Identify which cell holds the provided text, then report its [x, y] central coordinate. 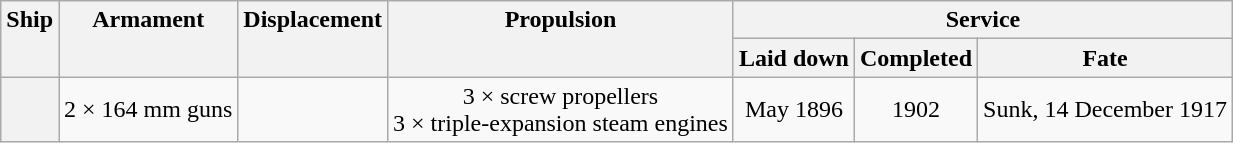
1902 [916, 110]
Fate [1106, 58]
Propulsion [561, 39]
Sunk, 14 December 1917 [1106, 110]
2 × 164 mm guns [148, 110]
May 1896 [794, 110]
3 × screw propellers3 × triple-expansion steam engines [561, 110]
Completed [916, 58]
Ship [30, 39]
Armament [148, 39]
Service [982, 20]
Laid down [794, 58]
Displacement [313, 39]
